Extract the (x, y) coordinate from the center of the cell holding the provided text.  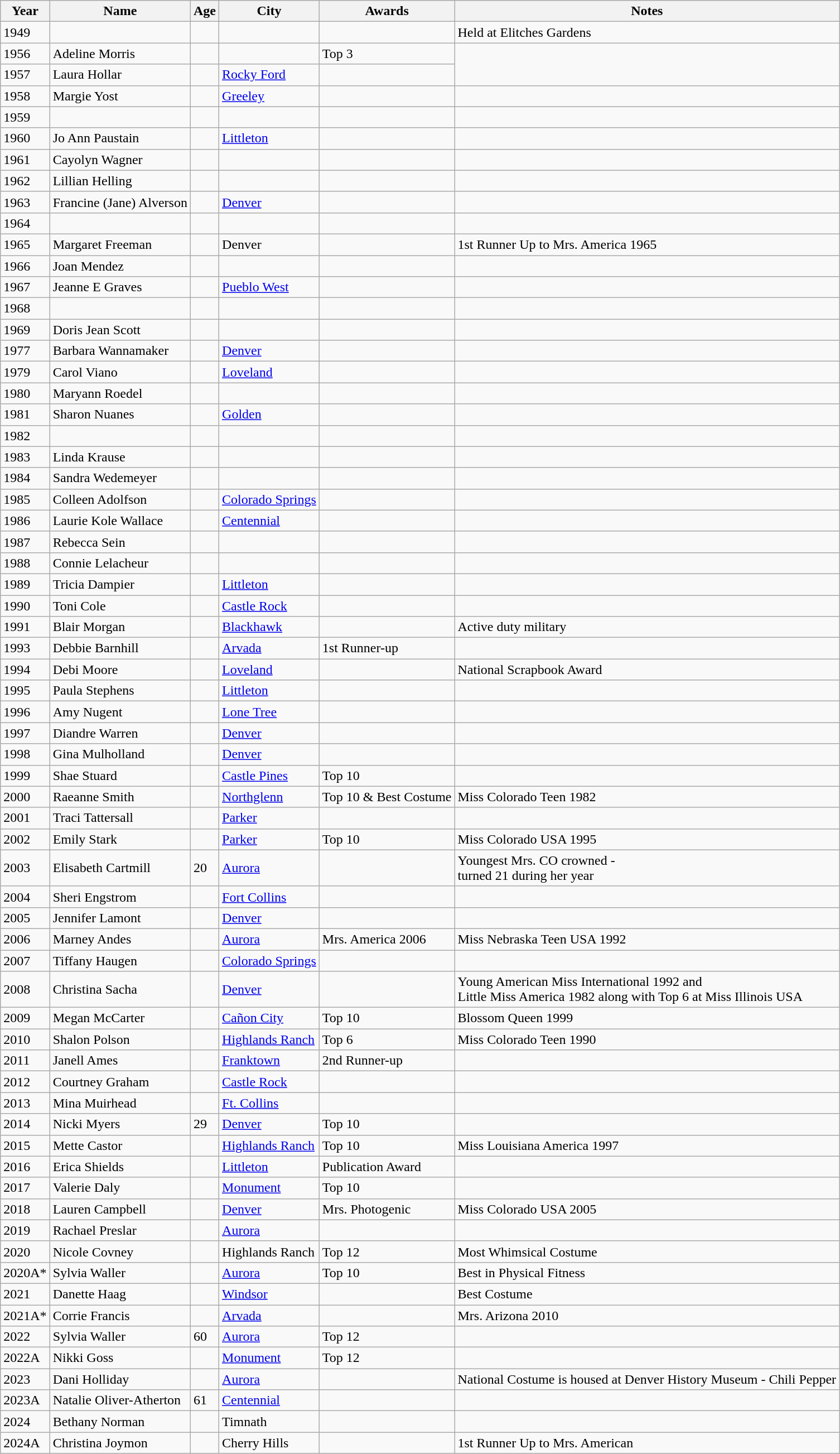
2009 (25, 1018)
2021 (25, 1294)
2020A* (25, 1273)
Doris Jean Scott (120, 330)
1st Runner-up (387, 648)
2018 (25, 1209)
Cherry Hills (269, 1443)
Linda Krause (120, 457)
Margie Yost (120, 96)
Bethany Norman (120, 1422)
Lauren Campbell (120, 1209)
1961 (25, 160)
Joan Mendez (120, 266)
Valerie Daly (120, 1188)
1990 (25, 605)
1960 (25, 138)
2006 (25, 939)
1993 (25, 648)
Fort Collins (269, 897)
Blossom Queen 1999 (647, 1018)
Awards (387, 11)
Mina Muirhead (120, 1103)
Debbie Barnhill (120, 648)
Pueblo West (269, 287)
Mrs. Photogenic (387, 1209)
Year (25, 11)
1988 (25, 563)
Shalon Polson (120, 1039)
Barbara Wannamaker (120, 351)
Nicole Covney (120, 1251)
Top 6 (387, 1039)
Castle Pines (269, 776)
Lillian Helling (120, 181)
2020 (25, 1251)
1996 (25, 712)
Sharon Nuanes (120, 415)
Amy Nugent (120, 712)
Toni Cole (120, 605)
Megan McCarter (120, 1018)
Age (204, 11)
2008 (25, 990)
1956 (25, 54)
Corrie Francis (120, 1315)
29 (204, 1124)
Natalie Oliver-Atherton (120, 1400)
1958 (25, 96)
Sandra Wedemeyer (120, 478)
2002 (25, 839)
Emily Stark (120, 839)
Christina Sacha (120, 990)
Notes (647, 11)
1963 (25, 202)
Margaret Freeman (120, 244)
1984 (25, 478)
1969 (25, 330)
Marney Andes (120, 939)
Debi Moore (120, 670)
Erica Shields (120, 1167)
1957 (25, 75)
1959 (25, 117)
Francine (Jane) Alverson (120, 202)
Cayolyn Wagner (120, 160)
Diandre Warren (120, 733)
Christina Joymon (120, 1443)
Nicki Myers (120, 1124)
2014 (25, 1124)
2nd Runner-up (387, 1061)
Laura Hollar (120, 75)
2021A* (25, 1315)
Rocky Ford (269, 75)
Connie Lelacheur (120, 563)
Janell Ames (120, 1061)
20 (204, 868)
1999 (25, 776)
1982 (25, 436)
Blackhawk (269, 627)
Golden (269, 415)
1980 (25, 393)
Top 10 & Best Costume (387, 797)
Dani Holliday (120, 1379)
2011 (25, 1061)
Rebecca Sein (120, 542)
Miss Colorado Teen 1990 (647, 1039)
1994 (25, 670)
2012 (25, 1082)
Colleen Adolfson (120, 499)
2003 (25, 868)
2010 (25, 1039)
City (269, 11)
Northglenn (269, 797)
National Costume is housed at Denver History Museum - Chili Pepper (647, 1379)
Publication Award (387, 1167)
1st Runner Up to Mrs. America 1965 (647, 244)
2004 (25, 897)
Traci Tattersall (120, 818)
Most Whimsical Costume (647, 1251)
Best in Physical Fitness (647, 1273)
1998 (25, 754)
National Scrapbook Award (647, 670)
2007 (25, 960)
Ft. Collins (269, 1103)
1991 (25, 627)
2022A (25, 1358)
1st Runner Up to Mrs. American (647, 1443)
2019 (25, 1230)
Elisabeth Cartmill (120, 868)
Jeanne E Graves (120, 287)
Gina Mulholland (120, 754)
1985 (25, 499)
Top 3 (387, 54)
Franktown (269, 1061)
1997 (25, 733)
1967 (25, 287)
Cañon City (269, 1018)
1995 (25, 691)
1989 (25, 584)
1966 (25, 266)
Youngest Mrs. CO crowned -turned 21 during her year (647, 868)
Young American Miss International 1992 andLittle Miss America 1982 along with Top 6 at Miss Illinois USA (647, 990)
1983 (25, 457)
2000 (25, 797)
2015 (25, 1145)
1964 (25, 223)
2013 (25, 1103)
Mette Castor (120, 1145)
Active duty military (647, 627)
Greeley (269, 96)
61 (204, 1400)
Miss Colorado USA 2005 (647, 1209)
Timnath (269, 1422)
2024 (25, 1422)
2017 (25, 1188)
Mrs. America 2006 (387, 939)
1962 (25, 181)
Lone Tree (269, 712)
2022 (25, 1337)
Maryann Roedel (120, 393)
Mrs. Arizona 2010 (647, 1315)
Best Costume (647, 1294)
Blair Morgan (120, 627)
1979 (25, 372)
Windsor (269, 1294)
1981 (25, 415)
Miss Colorado USA 1995 (647, 839)
Courtney Graham (120, 1082)
Miss Louisiana America 1997 (647, 1145)
Held at Elitches Gardens (647, 32)
60 (204, 1337)
Name (120, 11)
2001 (25, 818)
2024A (25, 1443)
Miss Colorado Teen 1982 (647, 797)
Tiffany Haugen (120, 960)
Paula Stephens (120, 691)
Shae Stuard (120, 776)
Adeline Morris (120, 54)
Rachael Preslar (120, 1230)
Miss Nebraska Teen USA 1992 (647, 939)
Nikki Goss (120, 1358)
1987 (25, 542)
2016 (25, 1167)
Jennifer Lamont (120, 918)
Laurie Kole Wallace (120, 521)
Tricia Dampier (120, 584)
Danette Haag (120, 1294)
2023 (25, 1379)
Raeanne Smith (120, 797)
2005 (25, 918)
1949 (25, 32)
Jo Ann Paustain (120, 138)
Carol Viano (120, 372)
1965 (25, 244)
2023A (25, 1400)
1986 (25, 521)
1977 (25, 351)
Sheri Engstrom (120, 897)
1968 (25, 309)
